Provide the [X, Y] coordinate of the cell's center where the given text is located.  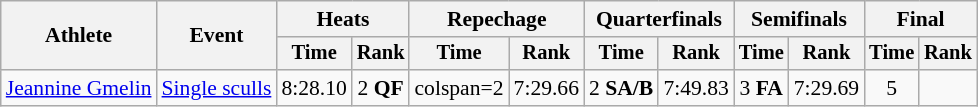
Jeannine Gmelin [79, 88]
Quarterfinals [659, 19]
Repechage [496, 19]
Semifinals [799, 19]
7:29.66 [546, 88]
colspan=2 [458, 88]
7:49.83 [696, 88]
5 [892, 88]
Final [920, 19]
7:29.69 [826, 88]
3 FA [762, 88]
8:28.10 [314, 88]
Single sculls [217, 88]
Athlete [79, 36]
Event [217, 36]
2 QF [381, 88]
Heats [342, 19]
2 SA/B [621, 88]
